Return the [x, y] coordinate for the center point of the cell that contains the specified text.  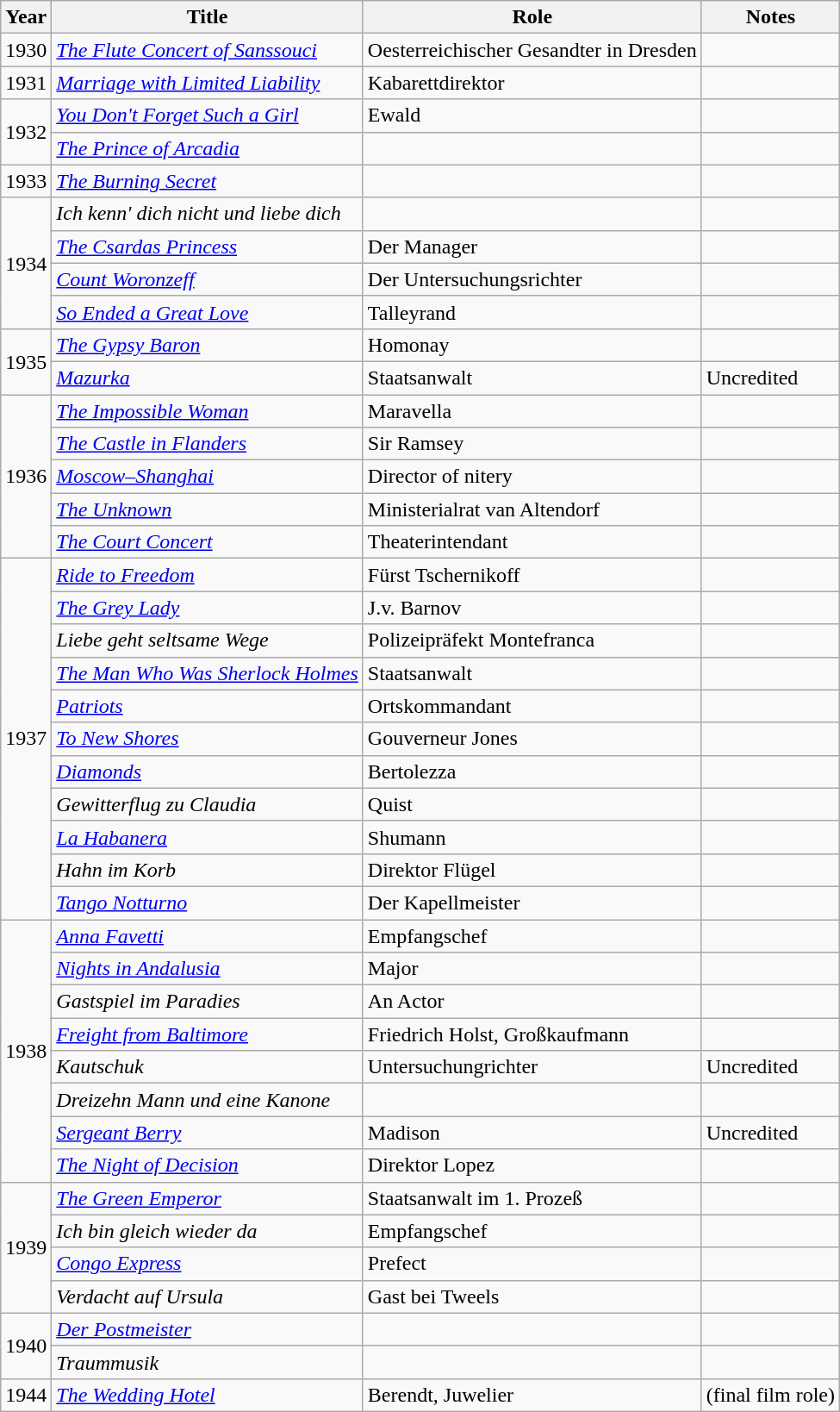
The Impossible Woman [207, 411]
1944 [26, 1395]
Patriots [207, 706]
Berendt, Juwelier [532, 1395]
Theaterintendant [532, 542]
Friedrich Holst, Großkaufmann [532, 1034]
Der Manager [532, 247]
Mazurka [207, 378]
Sir Ramsey [532, 444]
Gastspiel im Paradies [207, 1002]
Kautschuk [207, 1067]
Freight from Baltimore [207, 1034]
Madison [532, 1133]
Major [532, 969]
Role [532, 17]
To New Shores [207, 739]
Ministerialrat van Altendorf [532, 509]
The Court Concert [207, 542]
Staatsanwalt im 1. Prozeß [532, 1198]
The Burning Secret [207, 181]
Gewitterflug zu Claudia [207, 804]
Title [207, 17]
Der Postmeister [207, 1329]
Verdacht auf Ursula [207, 1296]
1934 [26, 263]
La Habanera [207, 837]
Count Woronzeff [207, 279]
The Wedding Hotel [207, 1395]
The Night of Decision [207, 1165]
Moscow–Shanghai [207, 477]
Polizeipräfekt Montefranca [532, 640]
1940 [26, 1346]
Tango Notturno [207, 903]
Ride to Freedom [207, 575]
1930 [26, 50]
Year [26, 17]
Congo Express [207, 1264]
Talleyrand [532, 312]
An Actor [532, 1002]
1939 [26, 1247]
Marriage with Limited Liability [207, 83]
Hahn im Korb [207, 870]
Direktor Flügel [532, 870]
Shumann [532, 837]
You Don't Forget Such a Girl [207, 116]
Ich kenn' dich nicht und liebe dich [207, 214]
Der Kapellmeister [532, 903]
1932 [26, 132]
1931 [26, 83]
Ich bin gleich wieder da [207, 1231]
Homonay [532, 345]
Oesterreichischer Gesandter in Dresden [532, 50]
1937 [26, 740]
Director of nitery [532, 477]
The Unknown [207, 509]
Prefect [532, 1264]
Ortskommandant [532, 706]
J.v. Barnov [532, 608]
Untersuchungrichter [532, 1067]
The Flute Concert of Sanssouci [207, 50]
1936 [26, 477]
Gast bei Tweels [532, 1296]
The Green Emperor [207, 1198]
(final film role) [770, 1395]
The Gypsy Baron [207, 345]
1933 [26, 181]
Diamonds [207, 772]
1938 [26, 1050]
Ewald [532, 116]
Notes [770, 17]
Dreizehn Mann und eine Kanone [207, 1100]
Quist [532, 804]
Sergeant Berry [207, 1133]
The Man Who Was Sherlock Holmes [207, 673]
Bertolezza [532, 772]
Direktor Lopez [532, 1165]
Liebe geht seltsame Wege [207, 640]
Anna Favetti [207, 935]
The Prince of Arcadia [207, 148]
So Ended a Great Love [207, 312]
The Csardas Princess [207, 247]
1935 [26, 361]
Gouverneur Jones [532, 739]
Kabarettdirektor [532, 83]
Der Untersuchungsrichter [532, 279]
Maravella [532, 411]
Traummusik [207, 1362]
The Grey Lady [207, 608]
Nights in Andalusia [207, 969]
The Castle in Flanders [207, 444]
Fürst Tschernikoff [532, 575]
